For the text-containing cell, return its midpoint in [X, Y] coordinate format. 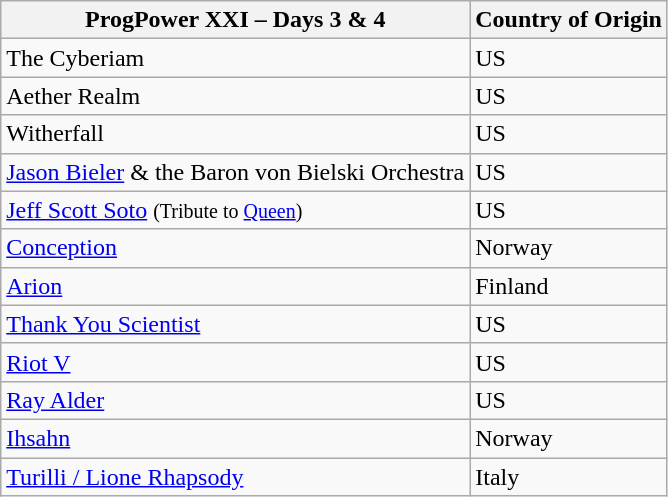
Conception [236, 248]
Thank You Scientist [236, 324]
Ihsahn [236, 438]
Turilli / Lione Rhapsody [236, 477]
Arion [236, 286]
Finland [569, 286]
Riot V [236, 362]
Jason Bieler & the Baron von Bielski Orchestra [236, 172]
The Cyberiam [236, 58]
Ray Alder [236, 400]
ProgPower XXI – Days 3 & 4 [236, 20]
Aether Realm [236, 96]
Witherfall [236, 134]
Country of Origin [569, 20]
Jeff Scott Soto (Tribute to Queen) [236, 210]
Italy [569, 477]
